Determine the (x, y) coordinate at the center of the cell enclosing the given text.  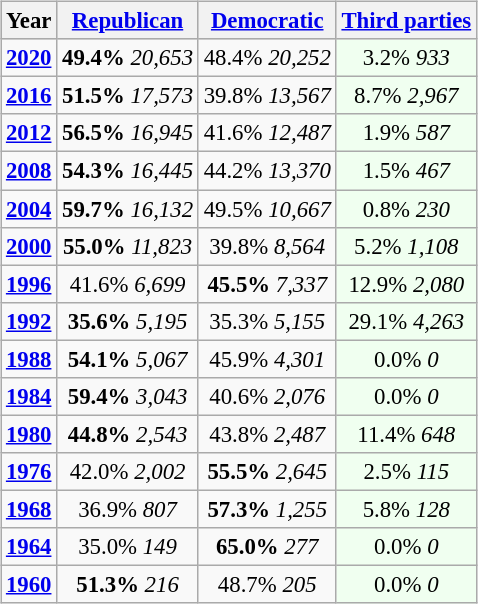
1980 (29, 434)
1.9% 587 (406, 133)
Republican (128, 21)
12.9% 2,080 (406, 284)
Third parties (406, 21)
1964 (29, 547)
59.7% 16,132 (128, 209)
55.0% 11,823 (128, 246)
41.6% 6,699 (128, 284)
1968 (29, 509)
0.8% 230 (406, 209)
39.8% 8,564 (267, 246)
57.3% 1,255 (267, 509)
8.7% 2,967 (406, 96)
48.4% 20,252 (267, 58)
1984 (29, 396)
56.5% 16,945 (128, 133)
5.2% 1,108 (406, 246)
2012 (29, 133)
29.1% 4,263 (406, 321)
54.1% 5,067 (128, 359)
3.2% 933 (406, 58)
65.0% 277 (267, 547)
48.7% 205 (267, 584)
40.6% 2,076 (267, 396)
1.5% 467 (406, 171)
51.3% 216 (128, 584)
39.8% 13,567 (267, 96)
42.0% 2,002 (128, 472)
2.5% 115 (406, 472)
1960 (29, 584)
Year (29, 21)
45.5% 7,337 (267, 284)
5.8% 128 (406, 509)
35.6% 5,195 (128, 321)
1992 (29, 321)
43.8% 2,487 (267, 434)
2000 (29, 246)
51.5% 17,573 (128, 96)
55.5% 2,645 (267, 472)
59.4% 3,043 (128, 396)
2004 (29, 209)
35.3% 5,155 (267, 321)
41.6% 12,487 (267, 133)
1976 (29, 472)
49.5% 10,667 (267, 209)
49.4% 20,653 (128, 58)
2016 (29, 96)
2020 (29, 58)
Democratic (267, 21)
35.0% 149 (128, 547)
2008 (29, 171)
44.8% 2,543 (128, 434)
1996 (29, 284)
36.9% 807 (128, 509)
44.2% 13,370 (267, 171)
1988 (29, 359)
54.3% 16,445 (128, 171)
11.4% 648 (406, 434)
45.9% 4,301 (267, 359)
